Return (x, y) of the center of cell containing provided text 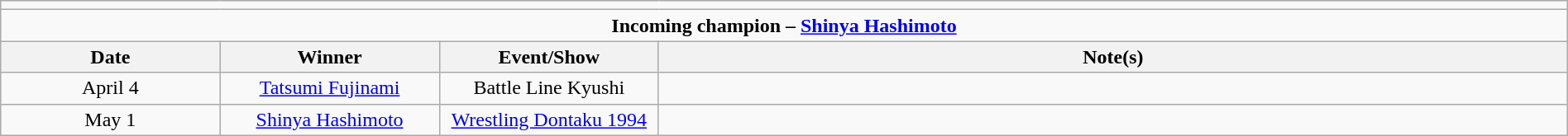
April 4 (111, 88)
Incoming champion – Shinya Hashimoto (784, 26)
Note(s) (1113, 57)
Shinya Hashimoto (329, 120)
Tatsumi Fujinami (329, 88)
Battle Line Kyushi (549, 88)
Wrestling Dontaku 1994 (549, 120)
Date (111, 57)
May 1 (111, 120)
Winner (329, 57)
Event/Show (549, 57)
